Output the [x, y] coordinate of the center of the cell containing the given text.  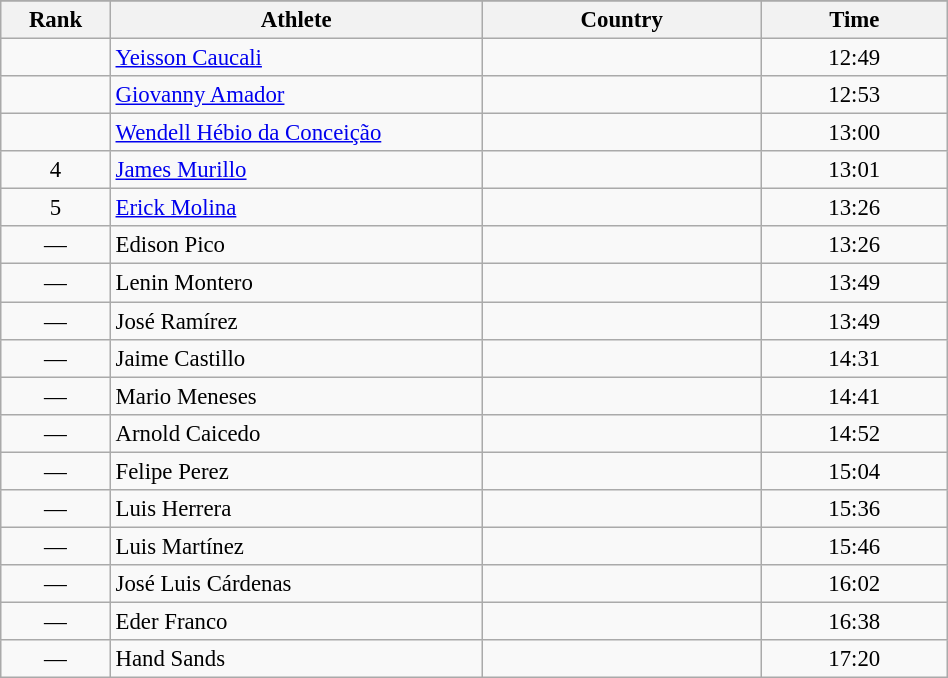
Lenin Montero [296, 283]
14:52 [854, 433]
15:46 [854, 546]
Time [854, 20]
14:31 [854, 358]
15:04 [854, 471]
4 [56, 170]
Wendell Hébio da Conceição [296, 133]
Hand Sands [296, 659]
Luis Herrera [296, 509]
16:02 [854, 584]
13:00 [854, 133]
5 [56, 208]
Felipe Perez [296, 471]
Erick Molina [296, 208]
Rank [56, 20]
José Luis Cárdenas [296, 584]
12:53 [854, 95]
Eder Franco [296, 621]
13:01 [854, 170]
Luis Martínez [296, 546]
Giovanny Amador [296, 95]
16:38 [854, 621]
Yeisson Caucali [296, 58]
17:20 [854, 659]
José Ramírez [296, 321]
15:36 [854, 509]
14:41 [854, 396]
12:49 [854, 58]
Edison Pico [296, 245]
Athlete [296, 20]
James Murillo [296, 170]
Country [622, 20]
Arnold Caicedo [296, 433]
Jaime Castillo [296, 358]
Mario Meneses [296, 396]
